Find where the given text appears and provide that cell's center as [x, y] coordinate. 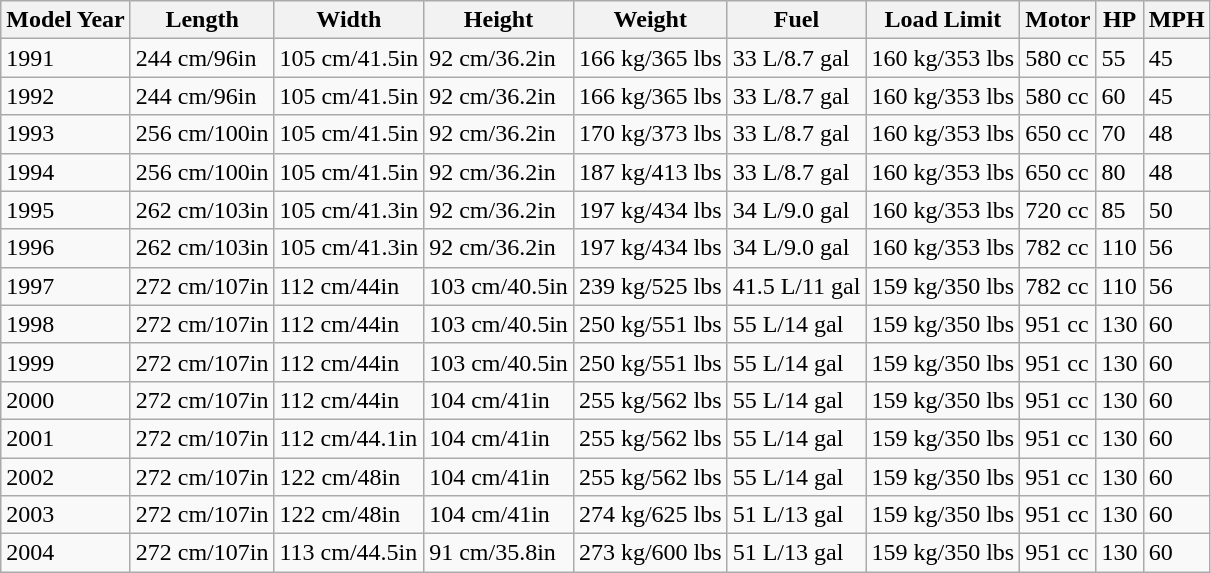
170 kg/373 lbs [650, 134]
41.5 L/11 gal [796, 286]
274 kg/625 lbs [650, 515]
Fuel [796, 20]
1994 [66, 172]
1996 [66, 248]
1993 [66, 134]
273 kg/600 lbs [650, 553]
112 cm/44.1in [349, 438]
HP [1120, 20]
Model Year [66, 20]
Width [349, 20]
Weight [650, 20]
Motor [1058, 20]
1992 [66, 96]
70 [1120, 134]
Load Limit [943, 20]
2004 [66, 553]
2003 [66, 515]
50 [1176, 210]
1995 [66, 210]
1998 [66, 324]
Length [202, 20]
2002 [66, 477]
1991 [66, 58]
187 kg/413 lbs [650, 172]
2000 [66, 400]
MPH [1176, 20]
55 [1120, 58]
720 cc [1058, 210]
80 [1120, 172]
1997 [66, 286]
2001 [66, 438]
113 cm/44.5in [349, 553]
85 [1120, 210]
91 cm/35.8in [499, 553]
Height [499, 20]
239 kg/525 lbs [650, 286]
1999 [66, 362]
